Provide the [x, y] coordinate of the cell's center where the given text is located.  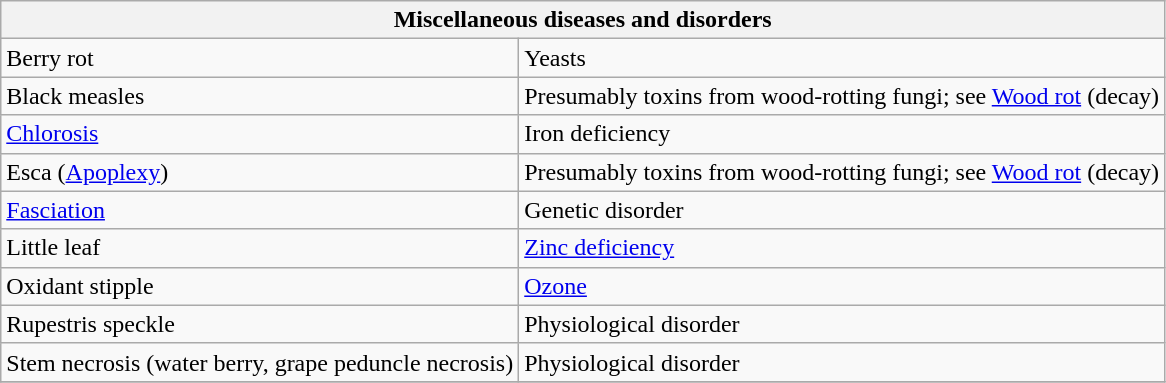
Rupestris speckle [260, 324]
Little leaf [260, 248]
Miscellaneous diseases and disorders [583, 20]
Stem necrosis (water berry, grape peduncle necrosis) [260, 362]
Fasciation [260, 210]
Genetic disorder [842, 210]
Ozone [842, 286]
Esca (Apoplexy) [260, 172]
Chlorosis [260, 134]
Oxidant stipple [260, 286]
Zinc deficiency [842, 248]
Yeasts [842, 58]
Berry rot [260, 58]
Iron deficiency [842, 134]
Black measles [260, 96]
